Output the [X, Y] coordinate of the center of the cell containing the given text.  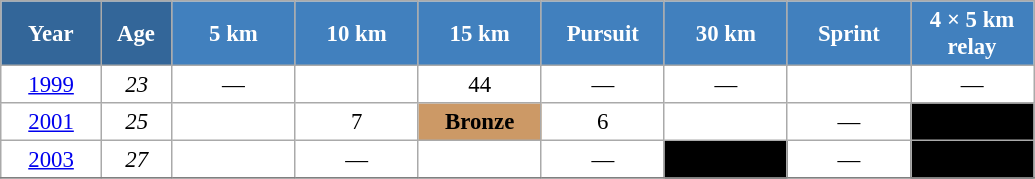
23 [136, 85]
15 km [480, 34]
6 [602, 122]
Sprint [848, 34]
2001 [52, 122]
Bronze [480, 122]
1999 [52, 85]
2003 [52, 160]
7 [356, 122]
Age [136, 34]
4 × 5 km relay [972, 34]
5 km [234, 34]
30 km [726, 34]
25 [136, 122]
44 [480, 85]
27 [136, 160]
Pursuit [602, 34]
10 km [356, 34]
Year [52, 34]
